Determine the (X, Y) coordinate at the center of the cell enclosing the given text.  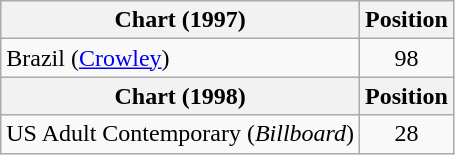
Chart (1998) (180, 96)
Chart (1997) (180, 20)
Brazil (Crowley) (180, 58)
28 (407, 134)
98 (407, 58)
US Adult Contemporary (Billboard) (180, 134)
